Search for the cell housing the specified text and yield its (X, Y) center coordinate. 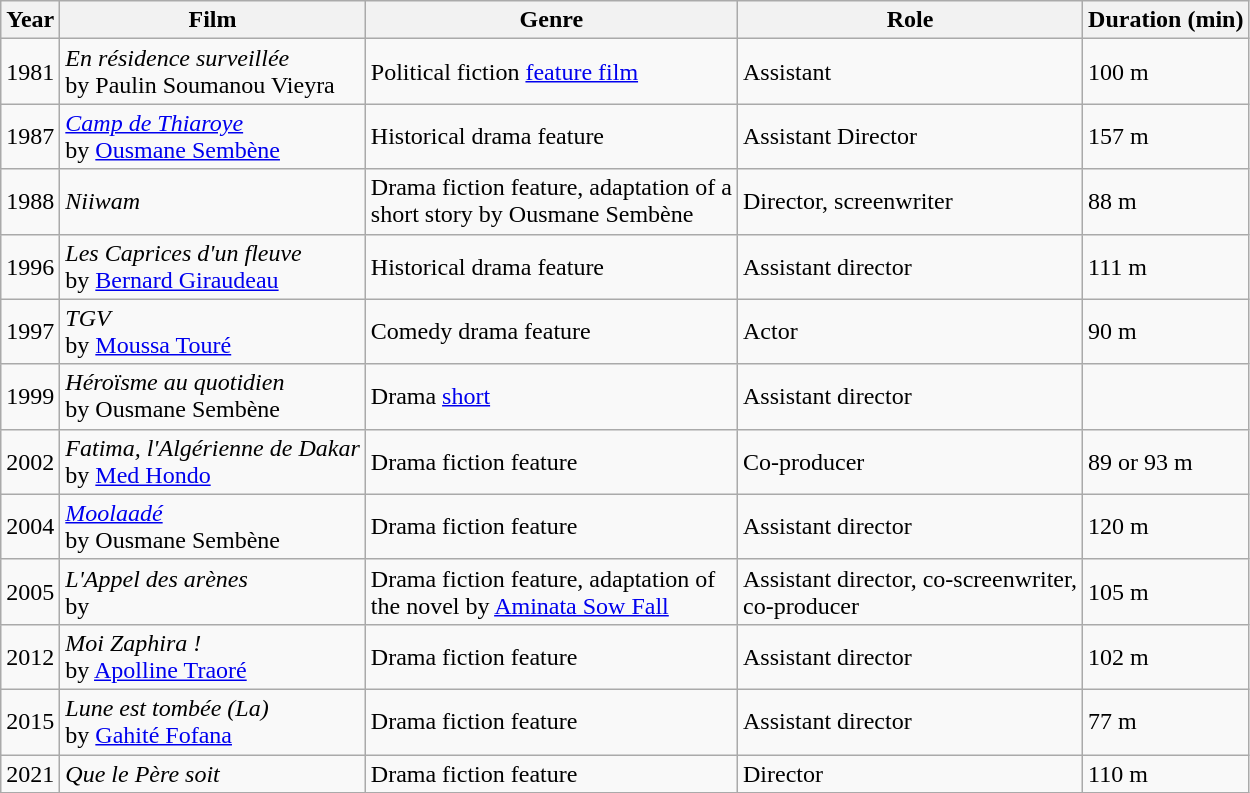
110 m (1166, 773)
Director (910, 773)
Assistant director, co-screenwriter,co-producer (910, 592)
Film (212, 20)
89 or 93 m (1166, 462)
2021 (30, 773)
111 m (1166, 266)
Les Caprices d'un fleuveby Bernard Giraudeau (212, 266)
2002 (30, 462)
1999 (30, 396)
Co-producer (910, 462)
120 m (1166, 526)
Niiwam (212, 202)
Assistant Director (910, 136)
Comedy drama feature (551, 332)
157 m (1166, 136)
Camp de Thiaroyeby Ousmane Sembène (212, 136)
Duration (min) (1166, 20)
Year (30, 20)
TGVby Moussa Touré (212, 332)
Director, screenwriter (910, 202)
102 m (1166, 656)
Drama fiction feature, adaptation ofthe novel by Aminata Sow Fall (551, 592)
1987 (30, 136)
Role (910, 20)
Actor (910, 332)
L'Appel des arènesby (212, 592)
1997 (30, 332)
Fatima, l'Algérienne de Dakarby Med Hondo (212, 462)
Drama fiction feature, adaptation of ashort story by Ousmane Sembène (551, 202)
Drama short (551, 396)
En résidence surveilléeby Paulin Soumanou Vieyra (212, 72)
Lune est tombée (La)by Gahité Fofana (212, 722)
Genre (551, 20)
100 m (1166, 72)
Political fiction feature film (551, 72)
2012 (30, 656)
88 m (1166, 202)
Que le Père soit (212, 773)
90 m (1166, 332)
77 m (1166, 722)
Assistant (910, 72)
1996 (30, 266)
2015 (30, 722)
105 m (1166, 592)
Héroïsme au quotidienby Ousmane Sembène (212, 396)
Moi Zaphira !by Apolline Traoré (212, 656)
2004 (30, 526)
1988 (30, 202)
1981 (30, 72)
2005 (30, 592)
Moolaadéby Ousmane Sembène (212, 526)
